Locate the cell with the specified text and output its (X, Y) center coordinate. 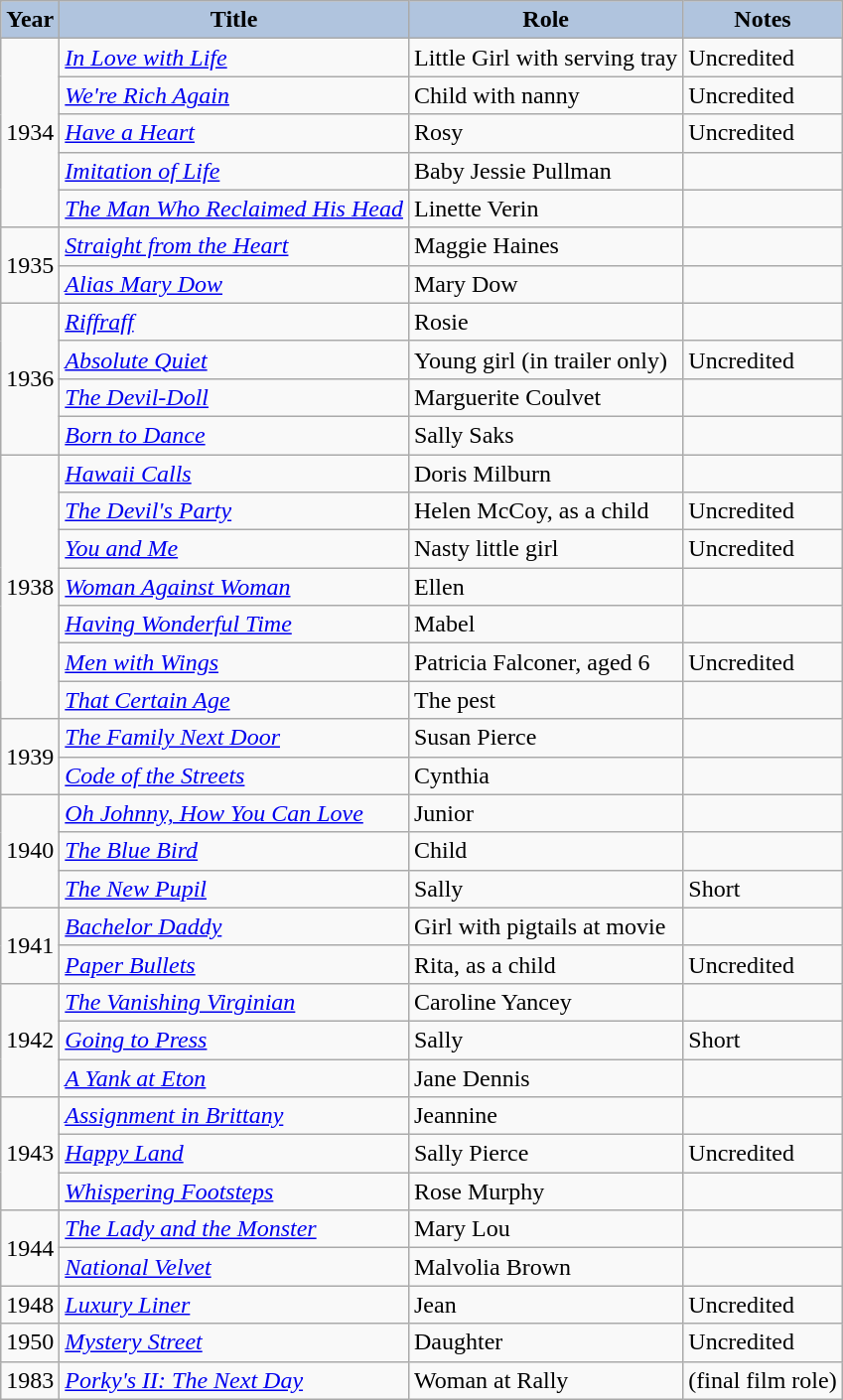
Malvolia Brown (545, 1267)
The New Pupil (234, 889)
The Devil's Party (234, 511)
Jeannine (545, 1116)
Ellen (545, 587)
Marguerite Coulvet (545, 397)
Jean (545, 1305)
The Man Who Reclaimed His Head (234, 209)
Sally Pierce (545, 1154)
Code of the Streets (234, 775)
The Vanishing Virginian (234, 1002)
1938 (30, 587)
The Family Next Door (234, 738)
Oh Johnny, How You Can Love (234, 813)
Cynthia (545, 775)
Young girl (in trailer only) (545, 359)
Happy Land (234, 1154)
Hawaii Calls (234, 474)
Men with Wings (234, 662)
Imitation of Life (234, 171)
Baby Jessie Pullman (545, 171)
Woman Against Woman (234, 587)
Mabel (545, 625)
Assignment in Brittany (234, 1116)
Woman at Rally (545, 1380)
Linette Verin (545, 209)
1935 (30, 265)
Title (234, 20)
Paper Bullets (234, 964)
Straight from the Heart (234, 246)
Helen McCoy, as a child (545, 511)
Luxury Liner (234, 1305)
A Yank at Eton (234, 1077)
Bachelor Daddy (234, 926)
Have a Heart (234, 133)
Riffraff (234, 322)
1934 (30, 133)
Junior (545, 813)
Year (30, 20)
1948 (30, 1305)
That Certain Age (234, 700)
Daughter (545, 1342)
The Lady and the Monster (234, 1229)
Rose Murphy (545, 1191)
Mystery Street (234, 1342)
Going to Press (234, 1040)
Absolute Quiet (234, 359)
Rosie (545, 322)
Having Wonderful Time (234, 625)
In Love with Life (234, 58)
Born to Dance (234, 435)
Alias Mary Dow (234, 284)
We're Rich Again (234, 95)
Rita, as a child (545, 964)
1939 (30, 757)
Whispering Footsteps (234, 1191)
You and Me (234, 549)
1940 (30, 851)
1936 (30, 378)
Child (545, 851)
Little Girl with serving tray (545, 58)
1941 (30, 945)
Sally Saks (545, 435)
(final film role) (763, 1380)
Susan Pierce (545, 738)
National Velvet (234, 1267)
Mary Dow (545, 284)
Jane Dennis (545, 1077)
The pest (545, 700)
Rosy (545, 133)
1943 (30, 1154)
Girl with pigtails at movie (545, 926)
Role (545, 20)
Doris Milburn (545, 474)
1950 (30, 1342)
The Devil-Doll (234, 397)
1942 (30, 1040)
Maggie Haines (545, 246)
1944 (30, 1248)
Child with nanny (545, 95)
Patricia Falconer, aged 6 (545, 662)
The Blue Bird (234, 851)
Notes (763, 20)
Nasty little girl (545, 549)
1983 (30, 1380)
Caroline Yancey (545, 1002)
Mary Lou (545, 1229)
Porky's II: The Next Day (234, 1380)
